Determine the [x, y] coordinate at the center of the cell enclosing the given text.  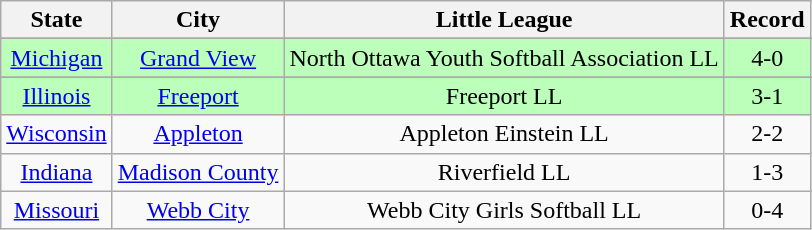
Grand View [198, 58]
Riverfield LL [504, 172]
Freeport [198, 96]
Indiana [56, 172]
Michigan [56, 58]
State [56, 20]
0-4 [767, 210]
Appleton Einstein LL [504, 134]
Webb City [198, 210]
4-0 [767, 58]
2-2 [767, 134]
Record [767, 20]
3-1 [767, 96]
Illinois [56, 96]
Appleton [198, 134]
City [198, 20]
Wisconsin [56, 134]
Webb City Girls Softball LL [504, 210]
Missouri [56, 210]
Madison County [198, 172]
Little League [504, 20]
Freeport LL [504, 96]
1-3 [767, 172]
North Ottawa Youth Softball Association LL [504, 58]
